Search for the cell housing the specified text and yield its [X, Y] center coordinate. 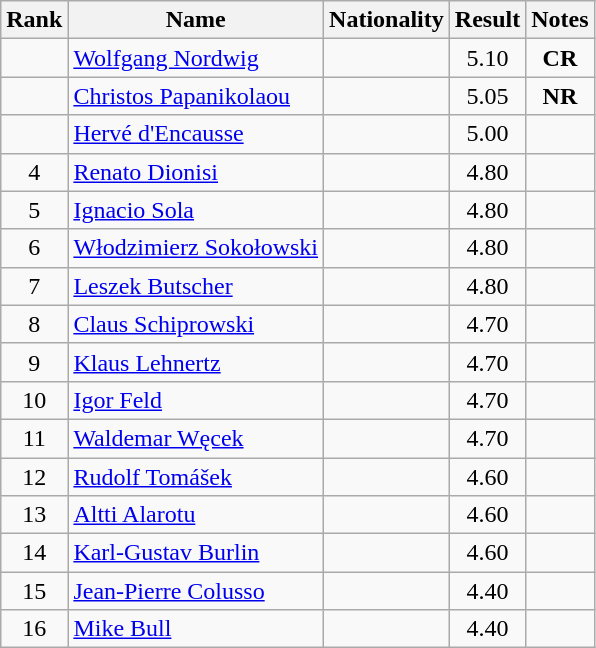
15 [34, 591]
CR [560, 58]
Ignacio Sola [196, 210]
7 [34, 286]
9 [34, 362]
Włodzimierz Sokołowski [196, 248]
Wolfgang Nordwig [196, 58]
Name [196, 20]
4 [34, 172]
Result [487, 20]
NR [560, 96]
Hervé d'Encausse [196, 134]
Igor Feld [196, 400]
12 [34, 477]
5.10 [487, 58]
10 [34, 400]
11 [34, 438]
13 [34, 515]
16 [34, 629]
14 [34, 553]
5.00 [487, 134]
Altti Alarotu [196, 515]
8 [34, 324]
Jean-Pierre Colusso [196, 591]
Mike Bull [196, 629]
5 [34, 210]
5.05 [487, 96]
Karl-Gustav Burlin [196, 553]
6 [34, 248]
Christos Papanikolaou [196, 96]
Leszek Butscher [196, 286]
Waldemar Węcek [196, 438]
Claus Schiprowski [196, 324]
Nationality [387, 20]
Rank [34, 20]
Notes [560, 20]
Rudolf Tomášek [196, 477]
Renato Dionisi [196, 172]
Klaus Lehnertz [196, 362]
